Identify which cell holds the provided text, then report its [X, Y] central coordinate. 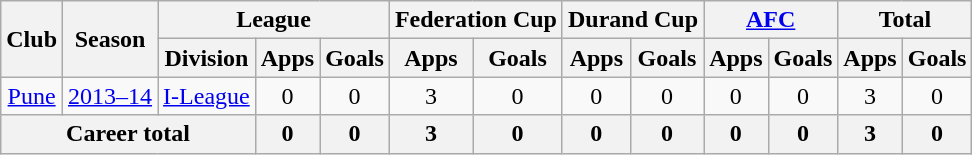
Pune [32, 96]
Division [207, 58]
Total [905, 20]
AFC [771, 20]
Season [110, 39]
Club [32, 39]
Career total [128, 134]
Federation Cup [476, 20]
Durand Cup [632, 20]
2013–14 [110, 96]
League [274, 20]
I-League [207, 96]
